Pinpoint the cell where the given text exists, returning its [x, y] midpoint coordinate. 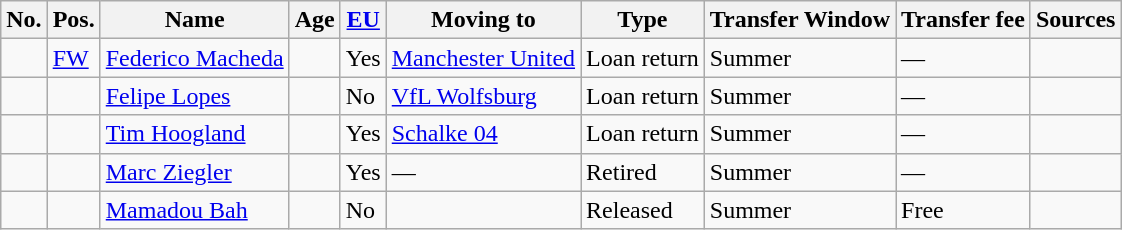
Retired [643, 172]
Manchester United [483, 58]
Type [643, 20]
Free [964, 210]
Moving to [483, 20]
Name [194, 20]
Age [314, 20]
Felipe Lopes [194, 96]
Tim Hoogland [194, 134]
Marc Ziegler [194, 172]
Schalke 04 [483, 134]
Pos. [74, 20]
Released [643, 210]
Mamadou Bah [194, 210]
No. [24, 20]
VfL Wolfsburg [483, 96]
Transfer Window [800, 20]
EU [363, 20]
FW [74, 58]
Sources [1076, 20]
Federico Macheda [194, 58]
Transfer fee [964, 20]
